Extract the (x, y) coordinate from the center of the cell holding the provided text.  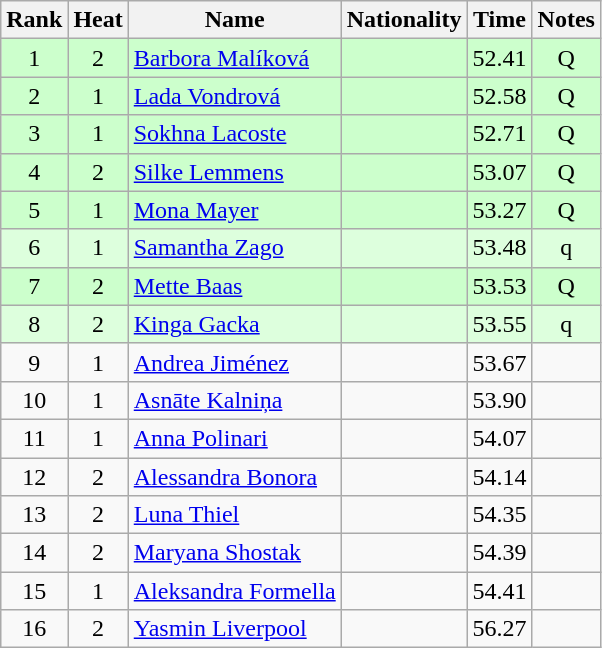
53.55 (500, 324)
54.41 (500, 591)
10 (34, 400)
11 (34, 438)
Nationality (404, 20)
52.41 (500, 58)
54.07 (500, 438)
Aleksandra Formella (234, 591)
53.53 (500, 286)
9 (34, 362)
16 (34, 629)
Anna Polinari (234, 438)
4 (34, 172)
Notes (566, 20)
6 (34, 248)
Sokhna Lacoste (234, 134)
52.71 (500, 134)
Mona Mayer (234, 210)
Maryana Shostak (234, 553)
54.35 (500, 515)
Name (234, 20)
53.67 (500, 362)
Andrea Jiménez (234, 362)
53.07 (500, 172)
8 (34, 324)
53.90 (500, 400)
53.48 (500, 248)
Heat (98, 20)
56.27 (500, 629)
Time (500, 20)
54.14 (500, 477)
54.39 (500, 553)
15 (34, 591)
Luna Thiel (234, 515)
Barbora Malíková (234, 58)
7 (34, 286)
Silke Lemmens (234, 172)
Rank (34, 20)
3 (34, 134)
Alessandra Bonora (234, 477)
5 (34, 210)
Yasmin Liverpool (234, 629)
13 (34, 515)
Kinga Gacka (234, 324)
53.27 (500, 210)
14 (34, 553)
52.58 (500, 96)
Asnāte Kalniņa (234, 400)
Lada Vondrová (234, 96)
Mette Baas (234, 286)
Samantha Zago (234, 248)
12 (34, 477)
